Return (X, Y) of the center of cell containing provided text 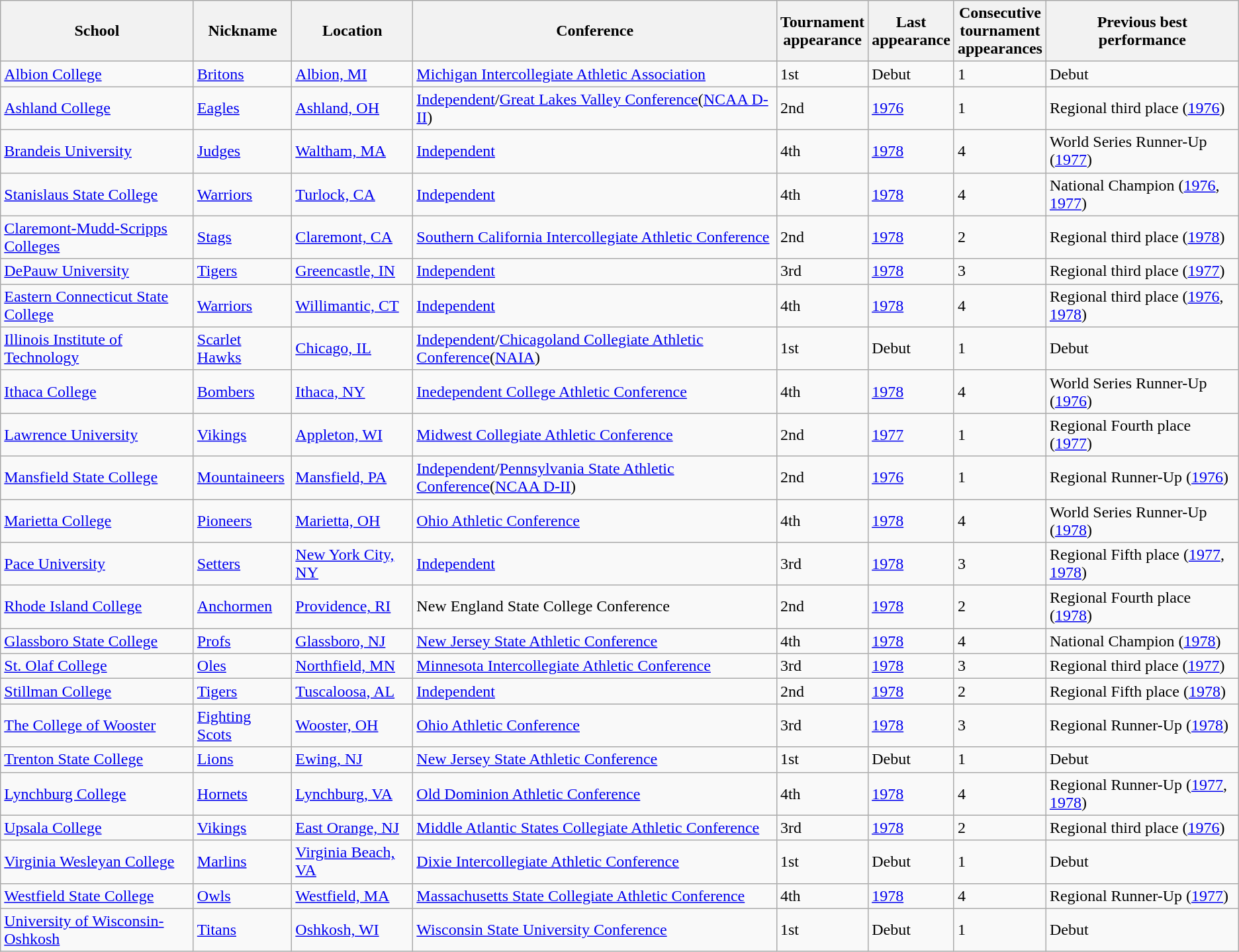
Claremont, CA (352, 237)
Stanislaus State College (97, 195)
Regional Fourth place (1978) (1142, 607)
Regional third place (1978) (1142, 237)
Dixie Intercollegiate Athletic Conference (595, 861)
Ashland, OH (352, 108)
Profs (242, 641)
Marietta College (97, 520)
Conference (595, 31)
Wisconsin State University Conference (595, 930)
Mansfield, PA (352, 478)
Pace University (97, 564)
Regional Runner-Up (1978) (1142, 725)
Regional Runner-Up (1976) (1142, 478)
National Champion (1976, 1977) (1142, 195)
Stags (242, 237)
Lions (242, 759)
Location (352, 31)
Regional Fourth place (1977) (1142, 434)
Nickname (242, 31)
World Series Runner-Up (1978) (1142, 520)
Greencastle, IN (352, 271)
Lawrence University (97, 434)
Illinois Institute of Technology (97, 348)
Chicago, IL (352, 348)
Marietta, OH (352, 520)
Ithaca, NY (352, 392)
Tuscaloosa, AL (352, 691)
Michigan Intercollegiate Athletic Association (595, 74)
Ashland College (97, 108)
Oshkosh, WI (352, 930)
Waltham, MA (352, 151)
Independent/Chicagoland Collegiate Athletic Conference(NAIA) (595, 348)
Anchormen (242, 607)
Titans (242, 930)
Westfield State College (97, 896)
Independent/Great Lakes Valley Conference(NCAA D-II) (595, 108)
World Series Runner-Up (1977) (1142, 151)
Independent/Pennsylvania State Athletic Conference(NCAA D-II) (595, 478)
Eastern Connecticut State College (97, 306)
Mountaineers (242, 478)
Hornets (242, 794)
Regional Runner-Up (1977, 1978) (1142, 794)
Setters (242, 564)
School (97, 31)
Regional Runner-Up (1977) (1142, 896)
Old Dominion Athletic Conference (595, 794)
1977 (911, 434)
Albion College (97, 74)
Britons (242, 74)
Turlock, CA (352, 195)
Lynchburg College (97, 794)
New England State College Conference (595, 607)
Tournamentappearance (822, 31)
Eagles (242, 108)
Providence, RI (352, 607)
DePauw University (97, 271)
Mansfield State College (97, 478)
Lastappearance (911, 31)
Claremont-Mudd-Scripps Colleges (97, 237)
Glassboro, NJ (352, 641)
Massachusetts State Collegiate Athletic Conference (595, 896)
Wooster, OH (352, 725)
Glassboro State College (97, 641)
Northfield, MN (352, 666)
Brandeis University (97, 151)
Owls (242, 896)
Bombers (242, 392)
Upsala College (97, 828)
University of Wisconsin-Oshkosh (97, 930)
National Champion (1978) (1142, 641)
East Orange, NJ (352, 828)
Ewing, NJ (352, 759)
Stillman College (97, 691)
Virginia Beach, VA (352, 861)
Ithaca College (97, 392)
Appleton, WI (352, 434)
Inedependent College Athletic Conference (595, 392)
Marlins (242, 861)
Willimantic, CT (352, 306)
The College of Wooster (97, 725)
Consecutivetournamentappearances (999, 31)
New York City, NY (352, 564)
Trenton State College (97, 759)
Regional third place (1976, 1978) (1142, 306)
Regional Fifth place (1977, 1978) (1142, 564)
Albion, MI (352, 74)
Westfield, MA (352, 896)
Previous bestperformance (1142, 31)
Virginia Wesleyan College (97, 861)
Judges (242, 151)
Lynchburg, VA (352, 794)
Pioneers (242, 520)
Oles (242, 666)
Midwest Collegiate Athletic Conference (595, 434)
Regional Fifth place (1978) (1142, 691)
World Series Runner-Up (1976) (1142, 392)
St. Olaf College (97, 666)
Middle Atlantic States Collegiate Athletic Conference (595, 828)
Scarlet Hawks (242, 348)
Minnesota Intercollegiate Athletic Conference (595, 666)
Rhode Island College (97, 607)
Fighting Scots (242, 725)
Southern California Intercollegiate Athletic Conference (595, 237)
